Output the (X, Y) coordinate of the center of the cell containing the given text.  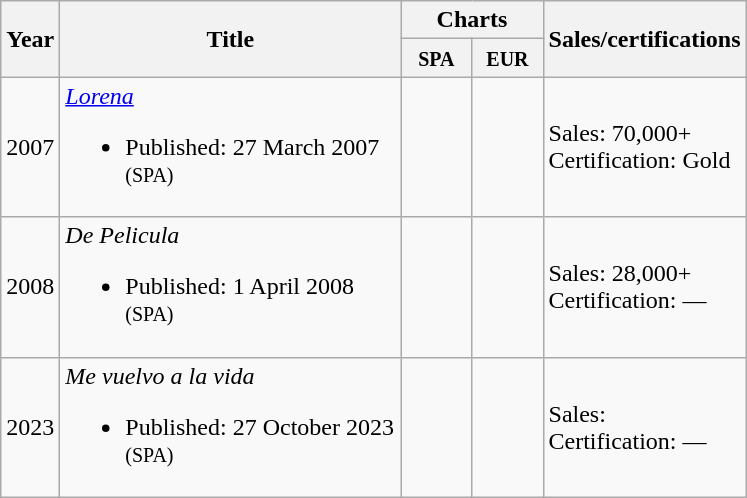
Sales: 28,000+ Certification: — (644, 287)
Sales/certifications (644, 39)
2007 (30, 147)
2023 (30, 427)
EUR (508, 58)
2008 (30, 287)
LorenaPublished: 27 March 2007 (SPA) (230, 147)
Year (30, 39)
De PeliculaPublished: 1 April 2008 (SPA) (230, 287)
Me vuelvo a la vidaPublished: 27 October 2023 (SPA) (230, 427)
Title (230, 39)
Sales: 70,000+Certification: Gold (644, 147)
SPA (436, 58)
Sales: Certification: — (644, 427)
Charts (472, 20)
